Find where the given text appears and provide that cell's center as [x, y] coordinate. 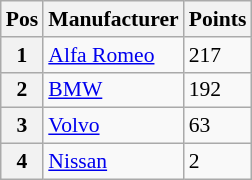
Manufacturer [113, 19]
Volvo [113, 126]
Pos [22, 19]
1 [22, 55]
Alfa Romeo [113, 55]
3 [22, 126]
63 [218, 126]
192 [218, 90]
BMW [113, 90]
Points [218, 19]
4 [22, 162]
217 [218, 55]
Nissan [113, 162]
